Extract the [X, Y] coordinate from the center of the cell holding the provided text.  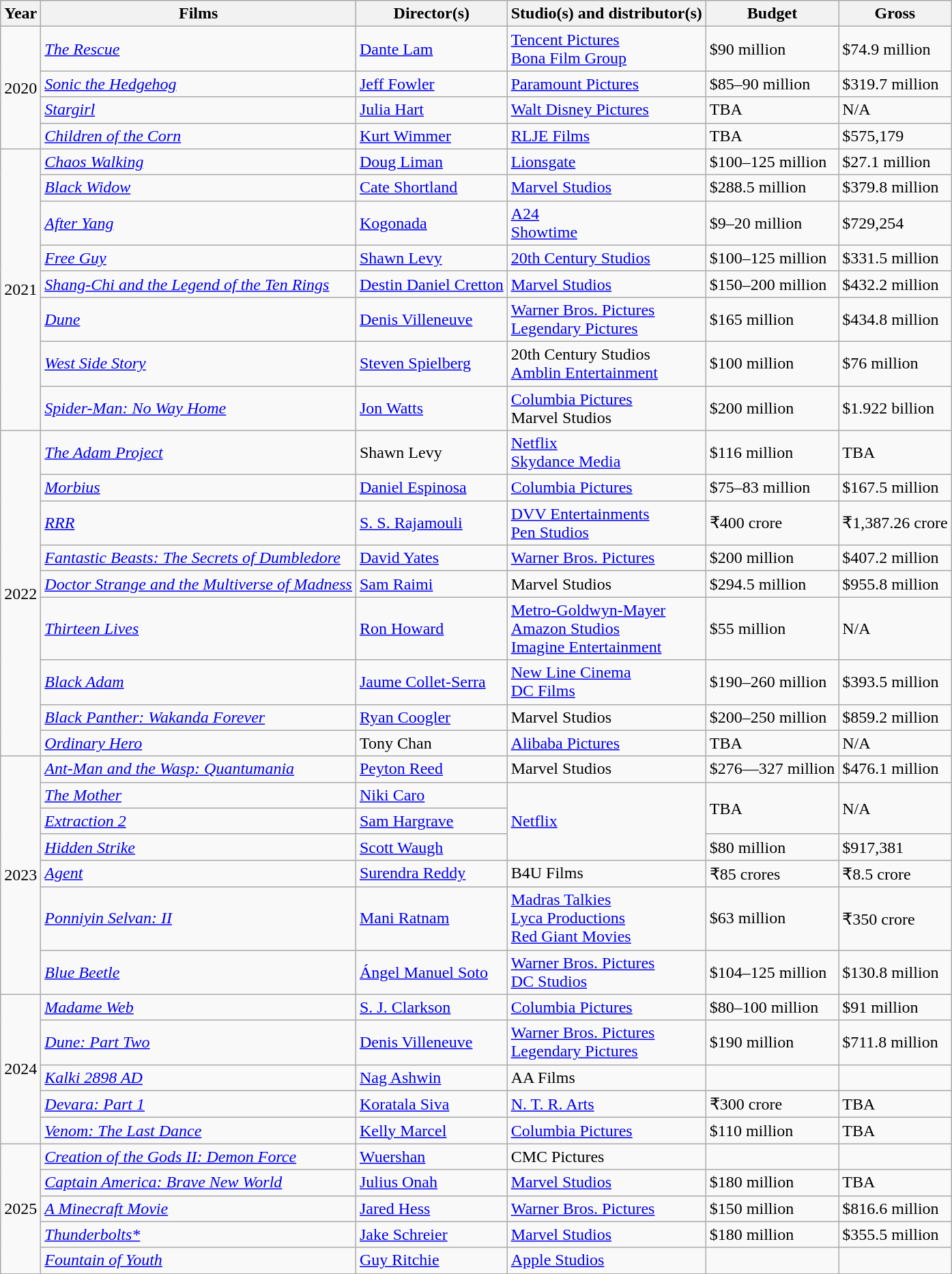
Children of the Corn [199, 136]
$434.8 million [895, 319]
Black Panther: Wakanda Forever [199, 717]
Wuershan [431, 1157]
After Yang [199, 222]
$294.5 million [772, 584]
Thirteen Lives [199, 628]
20th Century Studios [606, 258]
$130.8 million [895, 972]
Black Adam [199, 682]
Spider-Man: No Way Home [199, 408]
2023 [20, 875]
$711.8 million [895, 1043]
Steven Spielberg [431, 363]
The Adam Project [199, 453]
Sonic the Hedgehog [199, 84]
Thunderbolts* [199, 1234]
Ant-Man and the Wasp: Quantumania [199, 769]
$75–83 million [772, 488]
Nag Ashwin [431, 1077]
Mani Ratnam [431, 918]
David Yates [431, 558]
2024 [20, 1069]
$190–260 million [772, 682]
Cate Shortland [431, 188]
$859.2 million [895, 717]
$9–20 million [772, 222]
Surendra Reddy [431, 873]
New Line CinemaDC Films [606, 682]
$729,254 [895, 222]
$165 million [772, 319]
Ángel Manuel Soto [431, 972]
Jaume Collet-Serra [431, 682]
$955.8 million [895, 584]
Black Widow [199, 188]
$167.5 million [895, 488]
Ron Howard [431, 628]
Julia Hart [431, 110]
Kogonada [431, 222]
Paramount Pictures [606, 84]
Year [20, 14]
Jon Watts [431, 408]
Warner Bros. PicturesDC Studios [606, 972]
Ordinary Hero [199, 743]
Jeff Fowler [431, 84]
$816.6 million [895, 1208]
Sam Raimi [431, 584]
Destin Daniel Cretton [431, 284]
West Side Story [199, 363]
2025 [20, 1208]
Apple Studios [606, 1260]
Ponniyin Selvan: II [199, 918]
Niki Caro [431, 795]
Madame Web [199, 1007]
S. S. Rajamouli [431, 523]
$76 million [895, 363]
Doctor Strange and the Multiverse of Madness [199, 584]
Daniel Espinosa [431, 488]
Agent [199, 873]
$110 million [772, 1131]
Dante Lam [431, 49]
Shang-Chi and the Legend of the Ten Rings [199, 284]
Scott Waugh [431, 847]
$200–250 million [772, 717]
Jake Schreier [431, 1234]
Creation of the Gods II: Demon Force [199, 1157]
$288.5 million [772, 188]
₹400 crore [772, 523]
Koratala Siva [431, 1104]
$917,381 [895, 847]
Doug Liman [431, 162]
Tencent PicturesBona Film Group [606, 49]
Walt Disney Pictures [606, 110]
$1.922 billion [895, 408]
Ryan Coogler [431, 717]
$55 million [772, 628]
2021 [20, 289]
Metro-Goldwyn-MayerAmazon StudiosImagine Entertainment [606, 628]
Morbius [199, 488]
Blue Beetle [199, 972]
$476.1 million [895, 769]
$85–90 million [772, 84]
Extraction 2 [199, 821]
₹8.5 crore [895, 873]
$74.9 million [895, 49]
$393.5 million [895, 682]
A Minecraft Movie [199, 1208]
Fountain of Youth [199, 1260]
$91 million [895, 1007]
RLJE Films [606, 136]
$319.7 million [895, 84]
Free Guy [199, 258]
Kurt Wimmer [431, 136]
Director(s) [431, 14]
$27.1 million [895, 162]
$150–200 million [772, 284]
₹85 crores [772, 873]
Chaos Walking [199, 162]
$379.8 million [895, 188]
₹1,387.26 crore [895, 523]
Jared Hess [431, 1208]
Fantastic Beasts: The Secrets of Dumbledore [199, 558]
$432.2 million [895, 284]
₹350 crore [895, 918]
Guy Ritchie [431, 1260]
$150 million [772, 1208]
Dune [199, 319]
20th Century StudiosAmblin Entertainment [606, 363]
CMC Pictures [606, 1157]
$104–125 million [772, 972]
$90 million [772, 49]
Kalki 2898 AD [199, 1077]
S. J. Clarkson [431, 1007]
Devara: Part 1 [199, 1104]
Sam Hargrave [431, 821]
Budget [772, 14]
NetflixSkydance Media [606, 453]
B4U Films [606, 873]
Captain America: Brave New World [199, 1183]
$331.5 million [895, 258]
Madras TalkiesLyca ProductionsRed Giant Movies [606, 918]
Kelly Marcel [431, 1131]
$63 million [772, 918]
$80 million [772, 847]
Venom: The Last Dance [199, 1131]
$407.2 million [895, 558]
Tony Chan [431, 743]
Films [199, 14]
Julius Onah [431, 1183]
Alibaba Pictures [606, 743]
A24Showtime [606, 222]
Stargirl [199, 110]
$80–100 million [772, 1007]
2020 [20, 87]
2022 [20, 594]
$575,179 [895, 136]
Gross [895, 14]
Lionsgate [606, 162]
$116 million [772, 453]
Columbia PicturesMarvel Studios [606, 408]
$355.5 million [895, 1234]
N. T. R. Arts [606, 1104]
Dune: Part Two [199, 1043]
DVV EntertainmentsPen Studios [606, 523]
The Mother [199, 795]
Netflix [606, 821]
AA Films [606, 1077]
$190 million [772, 1043]
$100 million [772, 363]
$276—327 million [772, 769]
Hidden Strike [199, 847]
Peyton Reed [431, 769]
₹300 crore [772, 1104]
The Rescue [199, 49]
Studio(s) and distributor(s) [606, 14]
RRR [199, 523]
